Return the [X, Y] coordinate for the center point of the cell that contains the specified text.  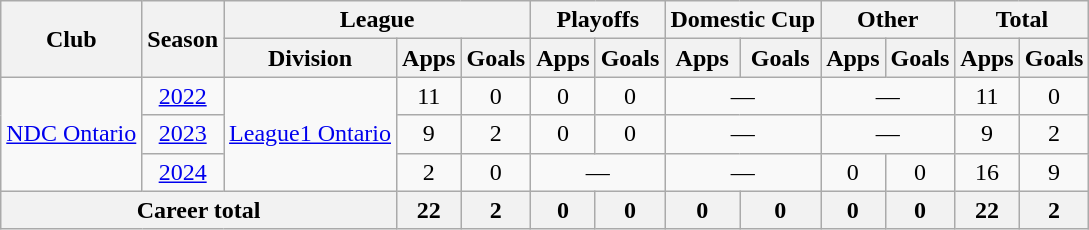
League [378, 20]
16 [987, 172]
Total [1022, 20]
2023 [183, 134]
Domestic Cup [743, 20]
Season [183, 39]
2024 [183, 172]
Playoffs [598, 20]
2022 [183, 96]
Career total [199, 210]
League1 Ontario [310, 134]
Division [310, 58]
Club [72, 39]
Other [888, 20]
NDC Ontario [72, 134]
